From the cell containing the given text, extract its center point as (x, y) coordinate. 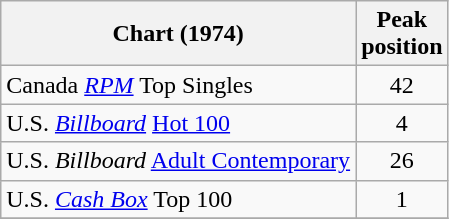
4 (402, 123)
26 (402, 161)
1 (402, 199)
Canada RPM Top Singles (178, 85)
U.S. Billboard Hot 100 (178, 123)
U.S. Billboard Adult Contemporary (178, 161)
42 (402, 85)
Peakposition (402, 34)
Chart (1974) (178, 34)
U.S. Cash Box Top 100 (178, 199)
